Search for the cell housing the specified text and yield its [X, Y] center coordinate. 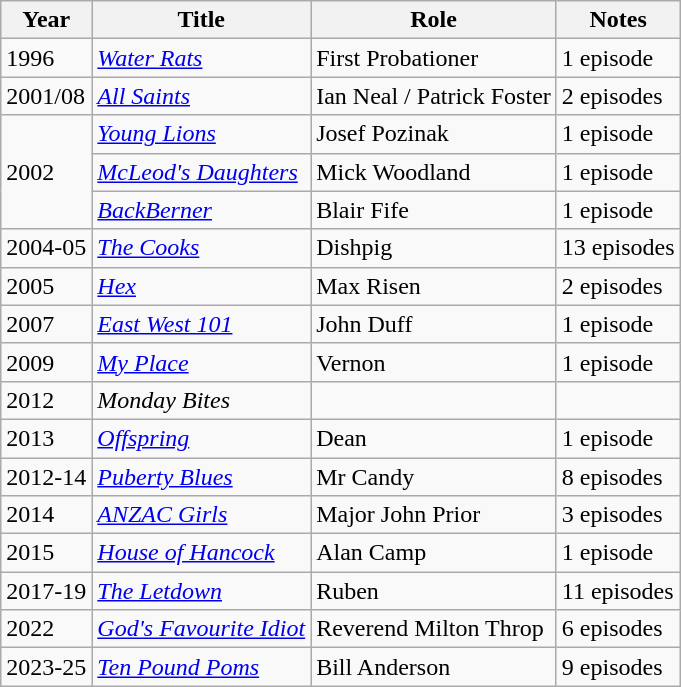
McLeod's Daughters [202, 172]
Ten Pound Poms [202, 667]
John Duff [434, 324]
2009 [46, 362]
God's Favourite Idiot [202, 629]
Notes [618, 20]
2012 [46, 400]
East West 101 [202, 324]
The Letdown [202, 591]
BackBerner [202, 210]
13 episodes [618, 248]
2022 [46, 629]
Mick Woodland [434, 172]
11 episodes [618, 591]
2001/08 [46, 96]
Offspring [202, 438]
Monday Bites [202, 400]
Young Lions [202, 134]
2017-19 [46, 591]
Blair Fife [434, 210]
2002 [46, 172]
Year [46, 20]
Mr Candy [434, 477]
Ruben [434, 591]
Vernon [434, 362]
Hex [202, 286]
2013 [46, 438]
1996 [46, 58]
8 episodes [618, 477]
Role [434, 20]
Ian Neal / Patrick Foster [434, 96]
Josef Pozinak [434, 134]
Alan Camp [434, 553]
My Place [202, 362]
The Cooks [202, 248]
All Saints [202, 96]
ANZAC Girls [202, 515]
Puberty Blues [202, 477]
Water Rats [202, 58]
Max Risen [434, 286]
Dean [434, 438]
9 episodes [618, 667]
2004-05 [46, 248]
3 episodes [618, 515]
2007 [46, 324]
2012-14 [46, 477]
6 episodes [618, 629]
2023-25 [46, 667]
Reverend Milton Throp [434, 629]
House of Hancock [202, 553]
First Probationer [434, 58]
2005 [46, 286]
Bill Anderson [434, 667]
Title [202, 20]
2015 [46, 553]
2014 [46, 515]
Dishpig [434, 248]
Major John Prior [434, 515]
